Extract the [X, Y] coordinate from the center of the cell holding the provided text.  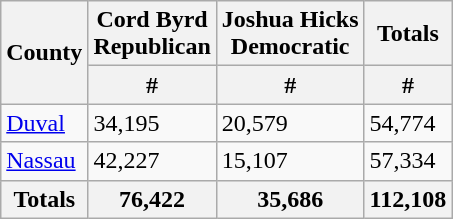
57,334 [408, 161]
15,107 [290, 161]
Joshua HicksDemocratic [290, 34]
76,422 [152, 199]
42,227 [152, 161]
34,195 [152, 123]
County [44, 52]
112,108 [408, 199]
Duval [44, 123]
54,774 [408, 123]
35,686 [290, 199]
Nassau [44, 161]
Cord ByrdRepublican [152, 34]
20,579 [290, 123]
